Return the [X, Y] coordinate for the center point of the cell that contains the specified text.  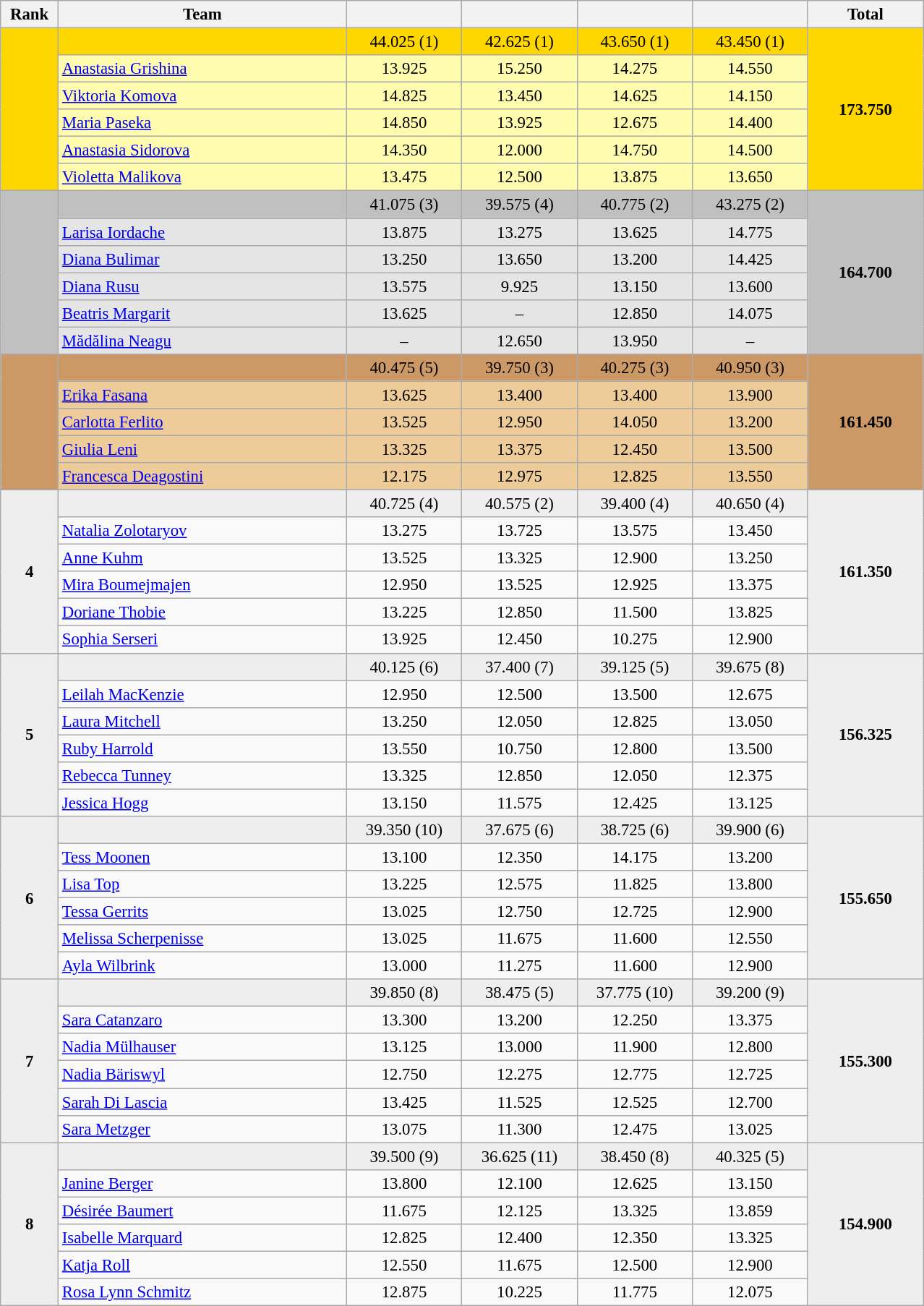
40.275 (3) [635, 368]
Viktoria Komova [202, 96]
12.875 [403, 1292]
10.225 [519, 1292]
40.650 (4) [750, 504]
40.725 (4) [403, 504]
12.700 [750, 1102]
13.050 [750, 721]
Violetta Malikova [202, 177]
Lisa Top [202, 884]
13.425 [403, 1102]
14.850 [403, 123]
Team [202, 14]
Diana Bulimar [202, 259]
161.450 [865, 422]
13.950 [635, 341]
12.525 [635, 1102]
154.900 [865, 1224]
14.825 [403, 96]
14.550 [750, 69]
40.325 (5) [750, 1156]
Katja Roll [202, 1265]
14.625 [635, 96]
40.950 (3) [750, 368]
39.200 (9) [750, 993]
13.300 [403, 1020]
Larisa Iordache [202, 232]
40.125 (6) [403, 667]
5 [30, 735]
173.750 [865, 110]
12.250 [635, 1020]
39.500 (9) [403, 1156]
156.325 [865, 735]
Diana Rusu [202, 286]
41.075 (3) [403, 205]
Nadia Bäriswyl [202, 1075]
43.275 (2) [750, 205]
15.250 [519, 69]
Sarah Di Lascia [202, 1102]
39.125 (5) [635, 667]
Tess Moonen [202, 857]
Carlotta Ferlito [202, 422]
Laura Mitchell [202, 721]
12.625 [635, 1183]
Erika Fasana [202, 395]
39.575 (4) [519, 205]
Sara Catanzaro [202, 1020]
43.650 (1) [635, 42]
Rosa Lynn Schmitz [202, 1292]
164.700 [865, 273]
12.275 [519, 1075]
37.775 (10) [635, 993]
Rebecca Tunney [202, 776]
43.450 (1) [750, 42]
13.075 [403, 1129]
12.075 [750, 1292]
155.650 [865, 898]
Melissa Scherpenisse [202, 939]
39.900 (6) [750, 830]
Anne Kuhm [202, 558]
161.350 [865, 572]
13.475 [403, 177]
11.500 [635, 613]
Doriane Thobie [202, 613]
39.675 (8) [750, 667]
12.175 [403, 477]
Mădălina Neagu [202, 341]
8 [30, 1224]
40.575 (2) [519, 504]
155.300 [865, 1061]
7 [30, 1061]
11.775 [635, 1292]
Ruby Harrold [202, 748]
14.150 [750, 96]
14.775 [750, 232]
44.025 (1) [403, 42]
37.675 (6) [519, 830]
36.625 (11) [519, 1156]
12.100 [519, 1183]
14.750 [635, 150]
12.925 [635, 585]
38.450 (8) [635, 1156]
12.125 [519, 1211]
39.750 (3) [519, 368]
12.775 [635, 1075]
Nadia Mülhauser [202, 1048]
13.859 [750, 1211]
42.625 (1) [519, 42]
Janine Berger [202, 1183]
12.650 [519, 341]
Anastasia Grishina [202, 69]
37.400 (7) [519, 667]
Jessica Hogg [202, 803]
Ayla Wilbrink [202, 966]
Beatris Margarit [202, 313]
14.275 [635, 69]
13.600 [750, 286]
Mira Boumejmajen [202, 585]
39.350 (10) [403, 830]
11.900 [635, 1048]
12.375 [750, 776]
4 [30, 572]
14.050 [635, 422]
Sara Metzger [202, 1129]
11.825 [635, 884]
12.000 [519, 150]
14.350 [403, 150]
9.925 [519, 286]
39.400 (4) [635, 504]
Total [865, 14]
12.975 [519, 477]
11.575 [519, 803]
Tessa Gerrits [202, 912]
Désirée Baumert [202, 1211]
Natalia Zolotaryov [202, 531]
38.475 (5) [519, 993]
12.400 [519, 1238]
38.725 (6) [635, 830]
11.275 [519, 966]
40.775 (2) [635, 205]
10.750 [519, 748]
12.425 [635, 803]
13.900 [750, 395]
12.575 [519, 884]
13.100 [403, 857]
10.275 [635, 640]
Sophia Serseri [202, 640]
14.500 [750, 150]
Francesca Deagostini [202, 477]
14.175 [635, 857]
13.825 [750, 613]
14.075 [750, 313]
Leilah MacKenzie [202, 694]
Rank [30, 14]
11.300 [519, 1129]
14.425 [750, 259]
40.475 (5) [403, 368]
11.525 [519, 1102]
14.400 [750, 123]
6 [30, 898]
39.850 (8) [403, 993]
Anastasia Sidorova [202, 150]
13.725 [519, 531]
Maria Paseka [202, 123]
12.475 [635, 1129]
Isabelle Marquard [202, 1238]
Giulia Leni [202, 449]
